Scan for the cell matching the given text and deliver its [x, y] coordinate at center. 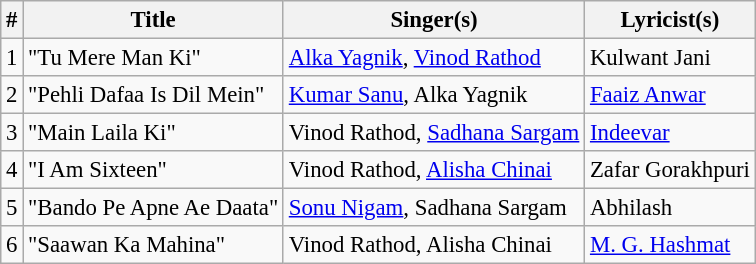
"Saawan Ka Mahina" [154, 245]
Sonu Nigam, Sadhana Sargam [434, 208]
M. G. Hashmat [670, 245]
3 [12, 133]
"I Am Sixteen" [154, 170]
Title [154, 20]
Kulwant Jani [670, 58]
Singer(s) [434, 20]
1 [12, 58]
Alka Yagnik, Vinod Rathod [434, 58]
"Main Laila Ki" [154, 133]
# [12, 20]
Vinod Rathod, Sadhana Sargam [434, 133]
4 [12, 170]
6 [12, 245]
"Bando Pe Apne Ae Daata" [154, 208]
"Tu Mere Man Ki" [154, 58]
Indeevar [670, 133]
"Pehli Dafaa Is Dil Mein" [154, 95]
5 [12, 208]
Lyricist(s) [670, 20]
Zafar Gorakhpuri [670, 170]
2 [12, 95]
Faaiz Anwar [670, 95]
Kumar Sanu, Alka Yagnik [434, 95]
Abhilash [670, 208]
